Extract the (X, Y) coordinate from the center of the cell holding the provided text.  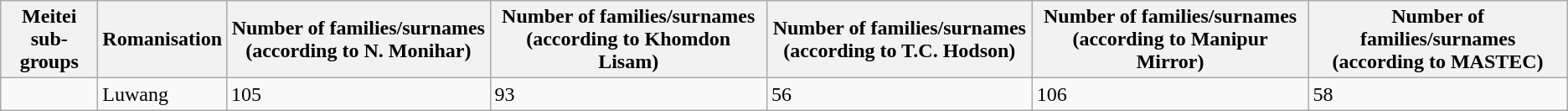
Number of families/surnames (according to MASTEC) (1437, 40)
Luwang (162, 94)
Number of families/surnames (according to Manipur Mirror) (1170, 40)
106 (1170, 94)
93 (628, 94)
Number of families/surnames (according to Khomdon Lisam) (628, 40)
105 (358, 94)
58 (1437, 94)
Number of families/surnames (according to T.C. Hodson) (900, 40)
Romanisation (162, 40)
56 (900, 94)
Meitei sub-groups (49, 40)
Number of families/surnames (according to N. Monihar) (358, 40)
